Scan for the cell matching the given text and deliver its (X, Y) coordinate at center. 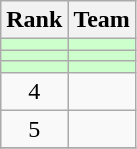
Team (102, 20)
4 (34, 91)
Rank (34, 20)
5 (34, 129)
